For the text-containing cell, return its midpoint in (X, Y) coordinate format. 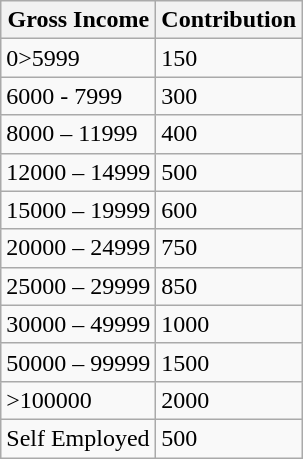
6000 - 7999 (78, 96)
300 (229, 96)
0>5999 (78, 58)
600 (229, 210)
Gross Income (78, 20)
Self Employed (78, 438)
Contribution (229, 20)
15000 – 19999 (78, 210)
2000 (229, 400)
8000 – 11999 (78, 134)
12000 – 14999 (78, 172)
850 (229, 286)
>100000 (78, 400)
150 (229, 58)
1000 (229, 324)
750 (229, 248)
1500 (229, 362)
25000 – 29999 (78, 286)
30000 – 49999 (78, 324)
50000 – 99999 (78, 362)
20000 – 24999 (78, 248)
400 (229, 134)
